Detect which cell encompasses the target text, then output its (X, Y) center coordinate. 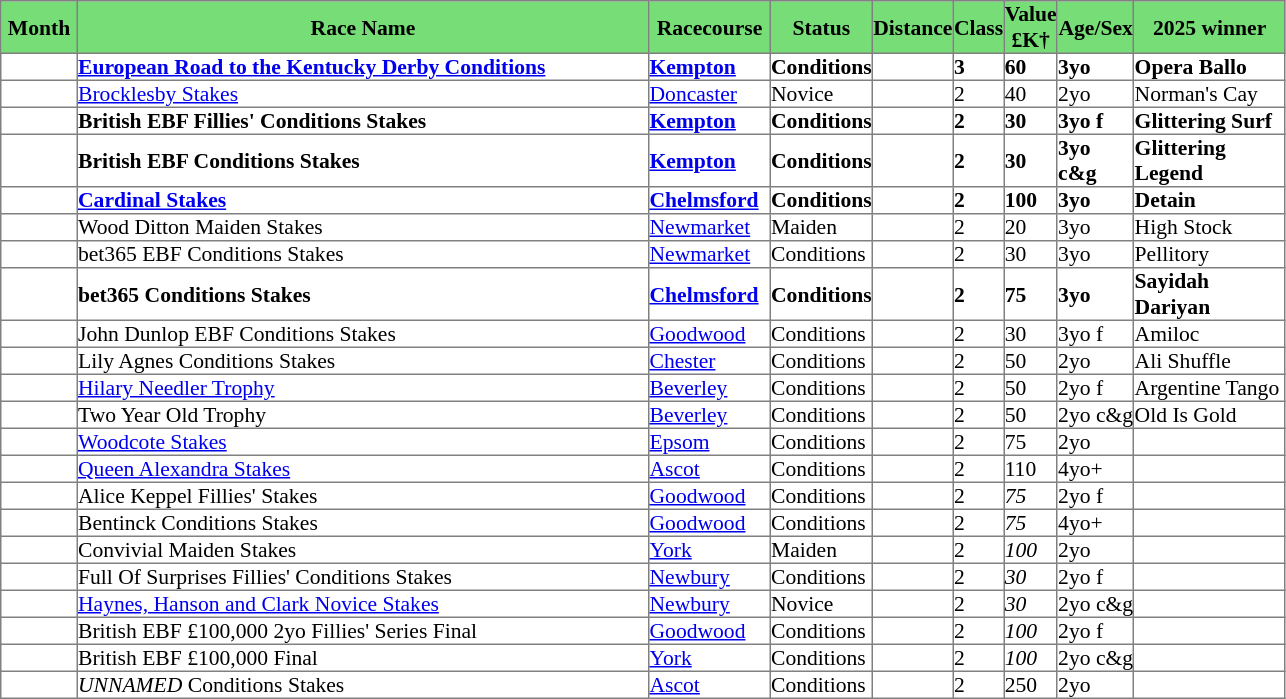
Doncaster (710, 94)
Full Of Surprises Fillies' Conditions Stakes (363, 576)
Age/Sex (1095, 27)
European Road to the Kentucky Derby Conditions (363, 66)
20 (1030, 228)
High Stock (1210, 228)
Status (821, 27)
Argentine Tango (1210, 388)
250 (1030, 684)
Amiloc (1210, 334)
Old Is Gold (1210, 414)
3yo c&g (1095, 160)
Month (39, 27)
Distance (914, 27)
Bentinck Conditions Stakes (363, 522)
Alice Keppel Fillies' Stakes (363, 496)
British EBF £100,000 Final (363, 658)
Race Name (363, 27)
Queen Alexandra Stakes (363, 468)
60 (1030, 66)
Lily Agnes Conditions Stakes (363, 360)
Haynes, Hanson and Clark Novice Stakes (363, 604)
Sayidah Dariyan (1210, 294)
110 (1030, 468)
Brocklesby Stakes (363, 94)
Wood Ditton Maiden Stakes (363, 228)
Epsom (710, 442)
British EBF Conditions Stakes (363, 160)
Racecourse (710, 27)
Two Year Old Trophy (363, 414)
bet365 Conditions Stakes (363, 294)
Pellitory (1210, 254)
2025 winner (1210, 27)
UNNAMED Conditions Stakes (363, 684)
British EBF £100,000 2yo Fillies' Series Final (363, 630)
Value £K† (1030, 27)
John Dunlop EBF Conditions Stakes (363, 334)
Woodcote Stakes (363, 442)
Norman's Cay (1210, 94)
3 (978, 66)
40 (1030, 94)
Opera Ballo (1210, 66)
Glittering Surf (1210, 120)
Class (978, 27)
Ali Shuffle (1210, 360)
British EBF Fillies' Conditions Stakes (363, 120)
Chester (710, 360)
Glittering Legend (1210, 160)
Cardinal Stakes (363, 200)
Hilary Needler Trophy (363, 388)
Detain (1210, 200)
bet365 EBF Conditions Stakes (363, 254)
Convivial Maiden Stakes (363, 550)
